Determine the (X, Y) coordinate at the center of the cell enclosing the given text.  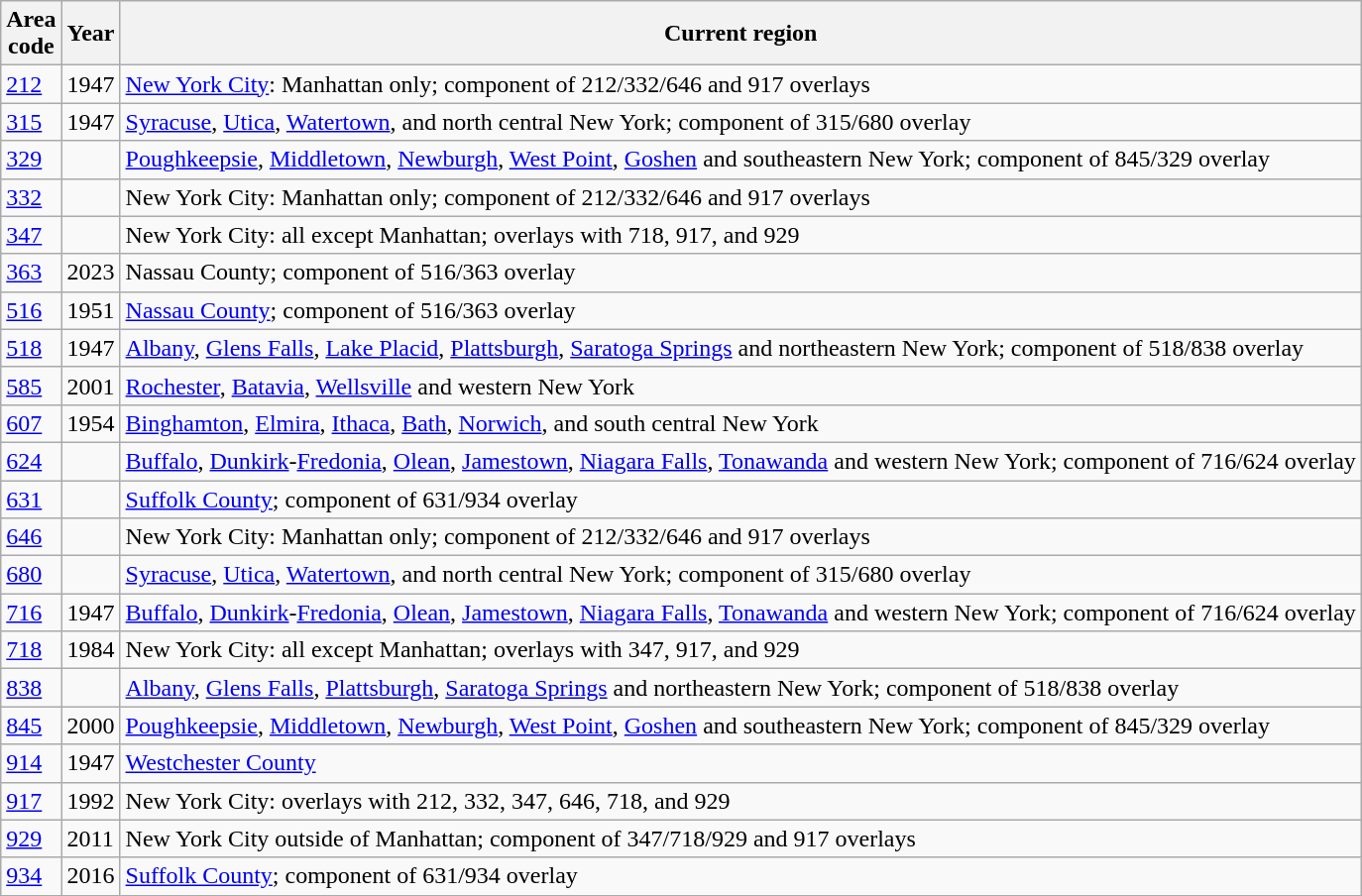
347 (32, 235)
Westchester County (740, 763)
607 (32, 423)
212 (32, 84)
2000 (91, 726)
Albany, Glens Falls, Lake Placid, Plattsburgh, Saratoga Springs and northeastern New York; component of 518/838 overlay (740, 348)
New York City: all except Manhattan; overlays with 718, 917, and 929 (740, 235)
929 (32, 839)
2011 (91, 839)
315 (32, 122)
363 (32, 273)
329 (32, 160)
914 (32, 763)
2023 (91, 273)
631 (32, 499)
Year (91, 34)
680 (32, 575)
716 (32, 613)
Binghamton, Elmira, Ithaca, Bath, Norwich, and south central New York (740, 423)
838 (32, 688)
646 (32, 537)
Albany, Glens Falls, Plattsburgh, Saratoga Springs and northeastern New York; component of 518/838 overlay (740, 688)
518 (32, 348)
917 (32, 801)
1954 (91, 423)
934 (32, 876)
Rochester, Batavia, Wellsville and western New York (740, 386)
Current region (740, 34)
Areacode (32, 34)
624 (32, 461)
New York City: all except Manhattan; overlays with 347, 917, and 929 (740, 650)
New York City: overlays with 212, 332, 347, 646, 718, and 929 (740, 801)
718 (32, 650)
2001 (91, 386)
332 (32, 197)
1951 (91, 310)
1984 (91, 650)
2016 (91, 876)
845 (32, 726)
1992 (91, 801)
New York City outside of Manhattan; component of 347/718/929 and 917 overlays (740, 839)
516 (32, 310)
585 (32, 386)
